Pinpoint the cell where the given text exists, returning its (x, y) midpoint coordinate. 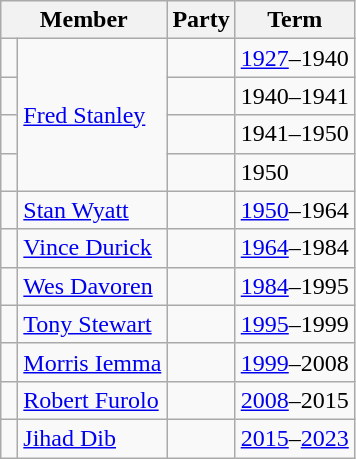
Vince Durick (92, 248)
Tony Stewart (92, 324)
Party (201, 20)
Robert Furolo (92, 400)
2008–2015 (294, 400)
Jihad Dib (92, 438)
1999–2008 (294, 362)
Stan Wyatt (92, 210)
1995–1999 (294, 324)
2015–2023 (294, 438)
Term (294, 20)
1950 (294, 172)
Wes Davoren (92, 286)
Morris Iemma (92, 362)
1950–1964 (294, 210)
1984–1995 (294, 286)
1927–1940 (294, 58)
1964–1984 (294, 248)
Fred Stanley (92, 115)
Member (84, 20)
1941–1950 (294, 134)
1940–1941 (294, 96)
